From the cell containing the given text, extract its center point as [X, Y] coordinate. 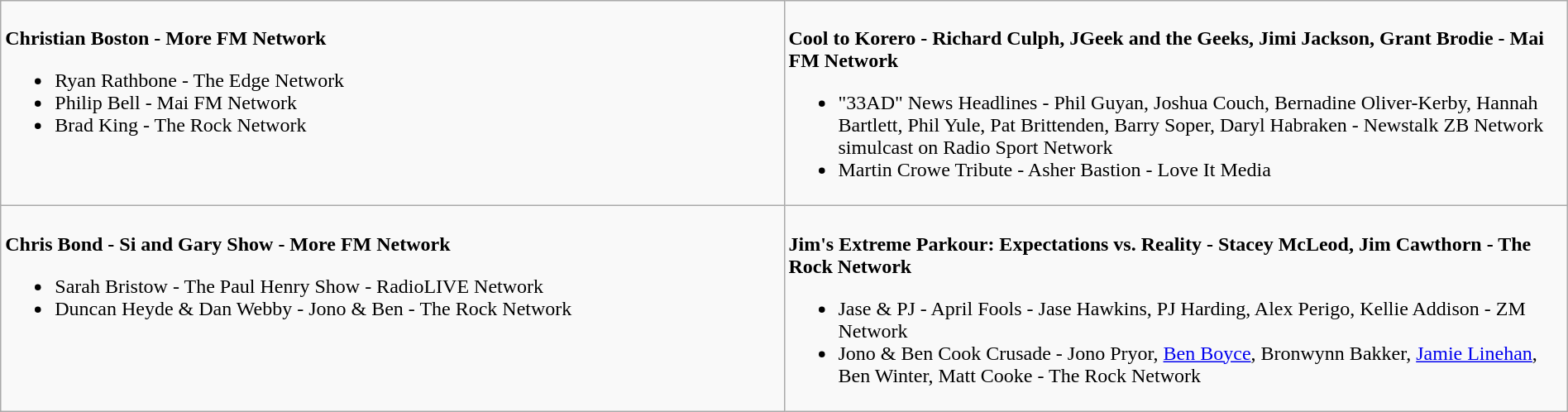
Christian Boston - More FM NetworkRyan Rathbone - The Edge NetworkPhilip Bell - Mai FM NetworkBrad King - The Rock Network [392, 103]
